From the cell containing the given text, extract its center point as (x, y) coordinate. 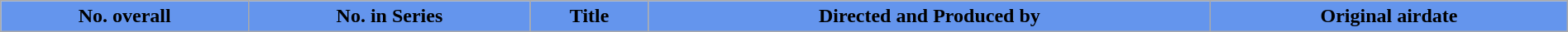
Original airdate (1389, 16)
Directed and Produced by (930, 16)
No. overall (125, 16)
No. in Series (390, 16)
Title (589, 16)
